Scan for the cell matching the given text and deliver its [x, y] coordinate at center. 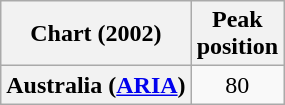
80 [237, 85]
Chart (2002) [96, 34]
Australia (ARIA) [96, 85]
Peakposition [237, 34]
